From the cell containing the given text, extract its center point as (x, y) coordinate. 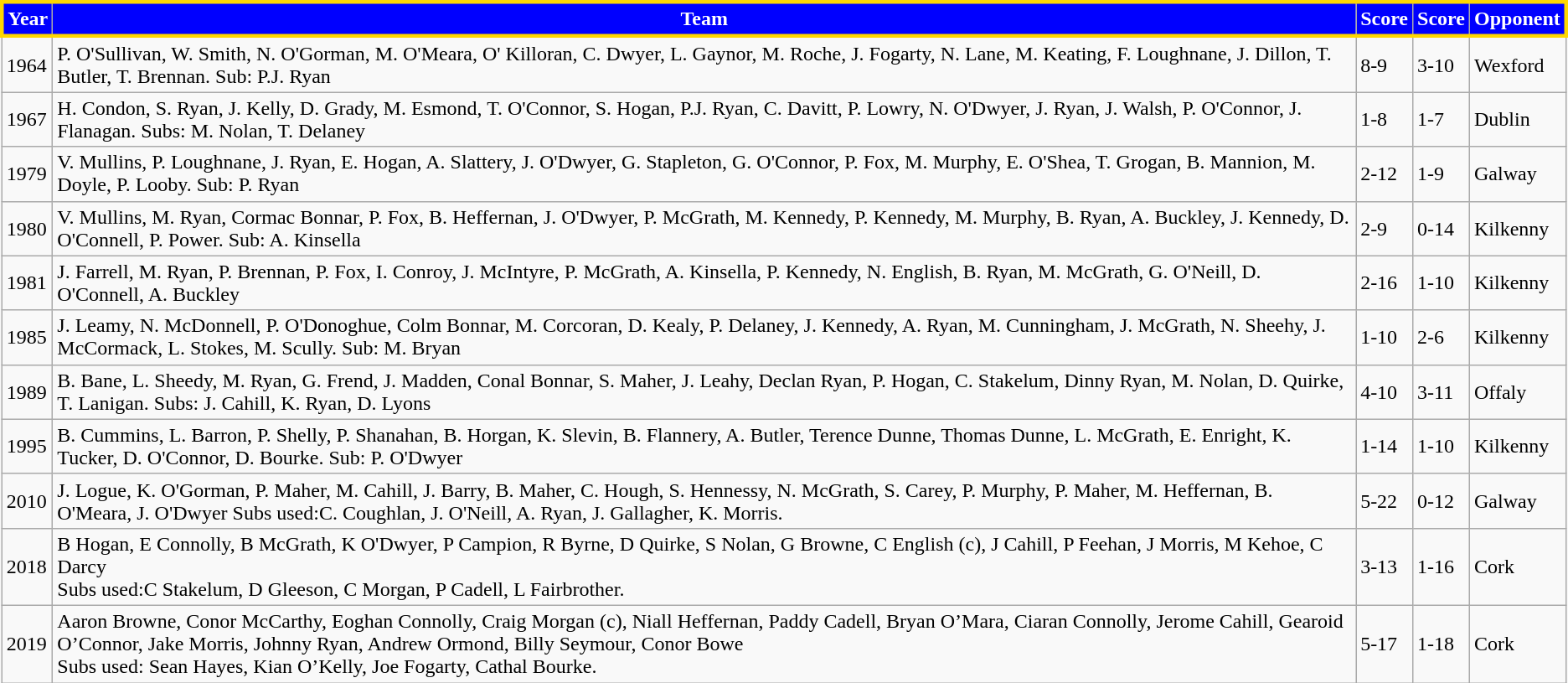
1-8 (1385, 119)
1-18 (1442, 644)
1-9 (1442, 174)
1967 (27, 119)
1-14 (1385, 446)
0-14 (1442, 228)
5-22 (1385, 501)
1964 (27, 64)
Team (704, 18)
1985 (27, 337)
1979 (27, 174)
1995 (27, 446)
0-12 (1442, 501)
1989 (27, 392)
Offaly (1518, 392)
5-17 (1385, 644)
2010 (27, 501)
8-9 (1385, 64)
2-6 (1442, 337)
4-10 (1385, 392)
1-7 (1442, 119)
1981 (27, 283)
3-13 (1385, 567)
2-12 (1385, 174)
Year (27, 18)
1-16 (1442, 567)
1980 (27, 228)
2-16 (1385, 283)
2019 (27, 644)
3-10 (1442, 64)
Opponent (1518, 18)
Wexford (1518, 64)
2018 (27, 567)
Dublin (1518, 119)
2-9 (1385, 228)
3-11 (1442, 392)
